Extract the (x, y) coordinate from the center of the cell holding the provided text.  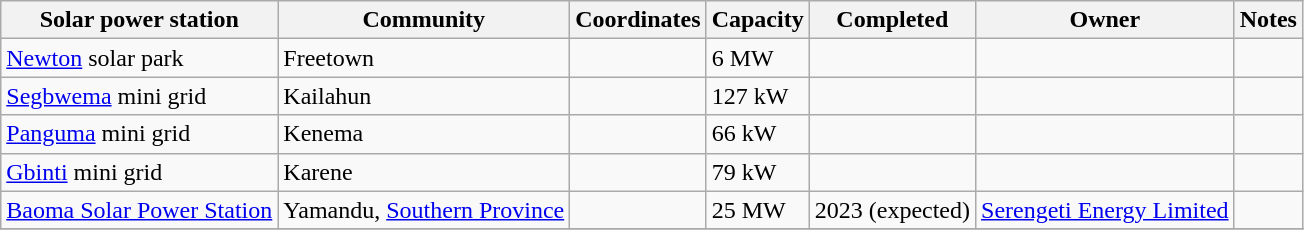
Karene (424, 172)
Owner (1106, 20)
Segbwema mini grid (140, 96)
25 MW (758, 210)
Notes (1268, 20)
Gbinti mini grid (140, 172)
66 kW (758, 134)
6 MW (758, 58)
Yamandu, Southern Province (424, 210)
Completed (892, 20)
2023 (expected) (892, 210)
Freetown (424, 58)
Panguma mini grid (140, 134)
Kailahun (424, 96)
Solar power station (140, 20)
127 kW (758, 96)
Kenema (424, 134)
Coordinates (638, 20)
Baoma Solar Power Station (140, 210)
Newton solar park (140, 58)
79 kW (758, 172)
Serengeti Energy Limited (1106, 210)
Capacity (758, 20)
Community (424, 20)
